Capture the cell that displays the provided text and extract its [X, Y] central coordinate. 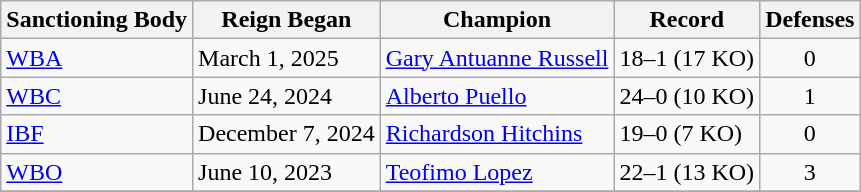
24–0 (10 KO) [687, 96]
22–1 (13 KO) [687, 172]
Teofimo Lopez [497, 172]
WBA [97, 58]
Record [687, 20]
IBF [97, 134]
19–0 (7 KO) [687, 134]
June 10, 2023 [287, 172]
1 [810, 96]
March 1, 2025 [287, 58]
Alberto Puello [497, 96]
18–1 (17 KO) [687, 58]
June 24, 2024 [287, 96]
Champion [497, 20]
Richardson Hitchins [497, 134]
WBO [97, 172]
December 7, 2024 [287, 134]
3 [810, 172]
Gary Antuanne Russell [497, 58]
Defenses [810, 20]
Sanctioning Body [97, 20]
Reign Began [287, 20]
WBC [97, 96]
